Identify which cell holds the provided text, then report its (x, y) central coordinate. 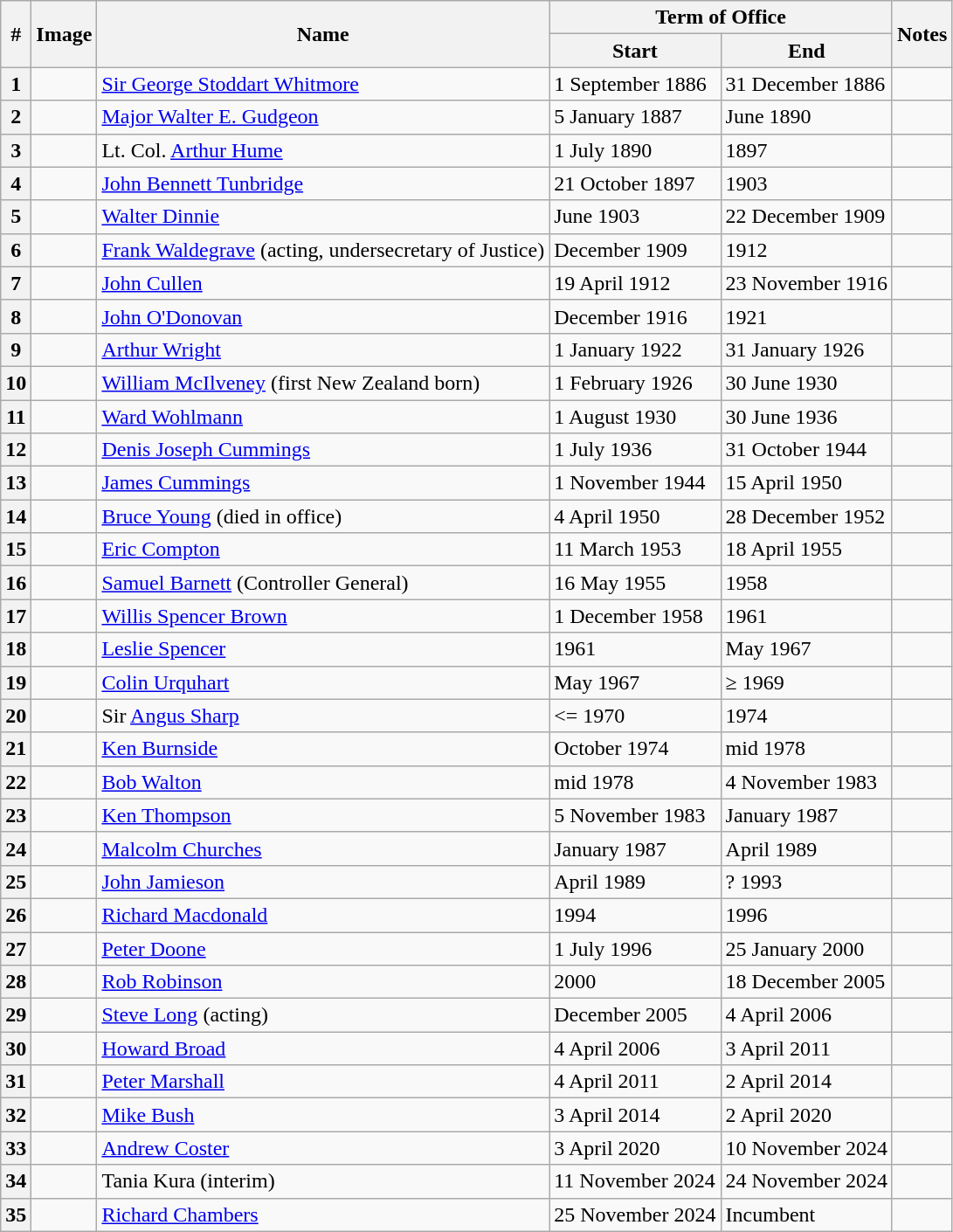
2 April 2014 (806, 1082)
≥ 1969 (806, 682)
Rob Robinson (323, 982)
25 November 2024 (635, 1215)
Lt. Col. Arthur Hume (323, 150)
3 April 2011 (806, 1049)
5 (16, 217)
1974 (806, 716)
2 (16, 117)
John Jamieson (323, 882)
June 1890 (806, 117)
Richard Chambers (323, 1215)
1 July 1996 (635, 948)
William McIlveney (first New Zealand born) (323, 383)
1 December 1958 (635, 616)
Arthur Wright (323, 350)
20 (16, 716)
30 (16, 1049)
3 (16, 150)
Notes (922, 34)
10 (16, 383)
Samuel Barnett (Controller General) (323, 583)
19 (16, 682)
24 November 2024 (806, 1181)
Howard Broad (323, 1049)
James Cummings (323, 483)
1 (16, 84)
24 (16, 848)
19 April 1912 (635, 283)
15 April 1950 (806, 483)
30 June 1936 (806, 417)
December 1909 (635, 250)
1994 (635, 915)
18 December 2005 (806, 982)
<= 1970 (635, 716)
17 (16, 616)
21 (16, 749)
35 (16, 1215)
Ward Wohlmann (323, 417)
26 (16, 915)
Richard Macdonald (323, 915)
2000 (635, 982)
23 November 1916 (806, 283)
Colin Urquhart (323, 682)
22 December 1909 (806, 217)
Leslie Spencer (323, 649)
27 (16, 948)
6 (16, 250)
Start (635, 51)
Ken Thompson (323, 815)
Peter Doone (323, 948)
Major Walter E. Gudgeon (323, 117)
5 November 1983 (635, 815)
Malcolm Churches (323, 848)
30 June 1930 (806, 383)
8 (16, 316)
31 October 1944 (806, 450)
11 November 2024 (635, 1181)
Name (323, 34)
4 (16, 183)
Sir Angus Sharp (323, 716)
3 April 2020 (635, 1148)
4 April 1950 (635, 516)
1958 (806, 583)
Eric Compton (323, 550)
4 November 1983 (806, 782)
Incumbent (806, 1215)
23 (16, 815)
28 (16, 982)
15 (16, 550)
3 April 2014 (635, 1115)
18 (16, 649)
December 1916 (635, 316)
2 April 2020 (806, 1115)
13 (16, 483)
16 May 1955 (635, 583)
John O'Donovan (323, 316)
John Cullen (323, 283)
28 December 1952 (806, 516)
Tania Kura (interim) (323, 1181)
Term of Office (722, 17)
14 (16, 516)
1 November 1944 (635, 483)
Sir George Stoddart Whitmore (323, 84)
Andrew Coster (323, 1148)
Image (65, 34)
Frank Waldegrave (acting, undersecretary of Justice) (323, 250)
32 (16, 1115)
31 December 1886 (806, 84)
Peter Marshall (323, 1082)
1 July 1890 (635, 150)
29 (16, 1015)
5 January 1887 (635, 117)
Mike Bush (323, 1115)
18 April 1955 (806, 550)
1 August 1930 (635, 417)
John Bennett Tunbridge (323, 183)
1 January 1922 (635, 350)
33 (16, 1148)
1903 (806, 183)
22 (16, 782)
4 April 2011 (635, 1082)
Denis Joseph Cummings (323, 450)
Bruce Young (died in office) (323, 516)
1897 (806, 150)
June 1903 (635, 217)
34 (16, 1181)
1 September 1886 (635, 84)
October 1974 (635, 749)
End (806, 51)
1 July 1936 (635, 450)
25 (16, 882)
Ken Burnside (323, 749)
9 (16, 350)
? 1993 (806, 882)
11 (16, 417)
31 (16, 1082)
7 (16, 283)
21 October 1897 (635, 183)
Willis Spencer Brown (323, 616)
# (16, 34)
Steve Long (acting) (323, 1015)
16 (16, 583)
1996 (806, 915)
1 February 1926 (635, 383)
12 (16, 450)
Walter Dinnie (323, 217)
1912 (806, 250)
Bob Walton (323, 782)
10 November 2024 (806, 1148)
December 2005 (635, 1015)
1921 (806, 316)
31 January 1926 (806, 350)
25 January 2000 (806, 948)
11 March 1953 (635, 550)
